Provide the [x, y] coordinate of the cell's center where the given text is located.  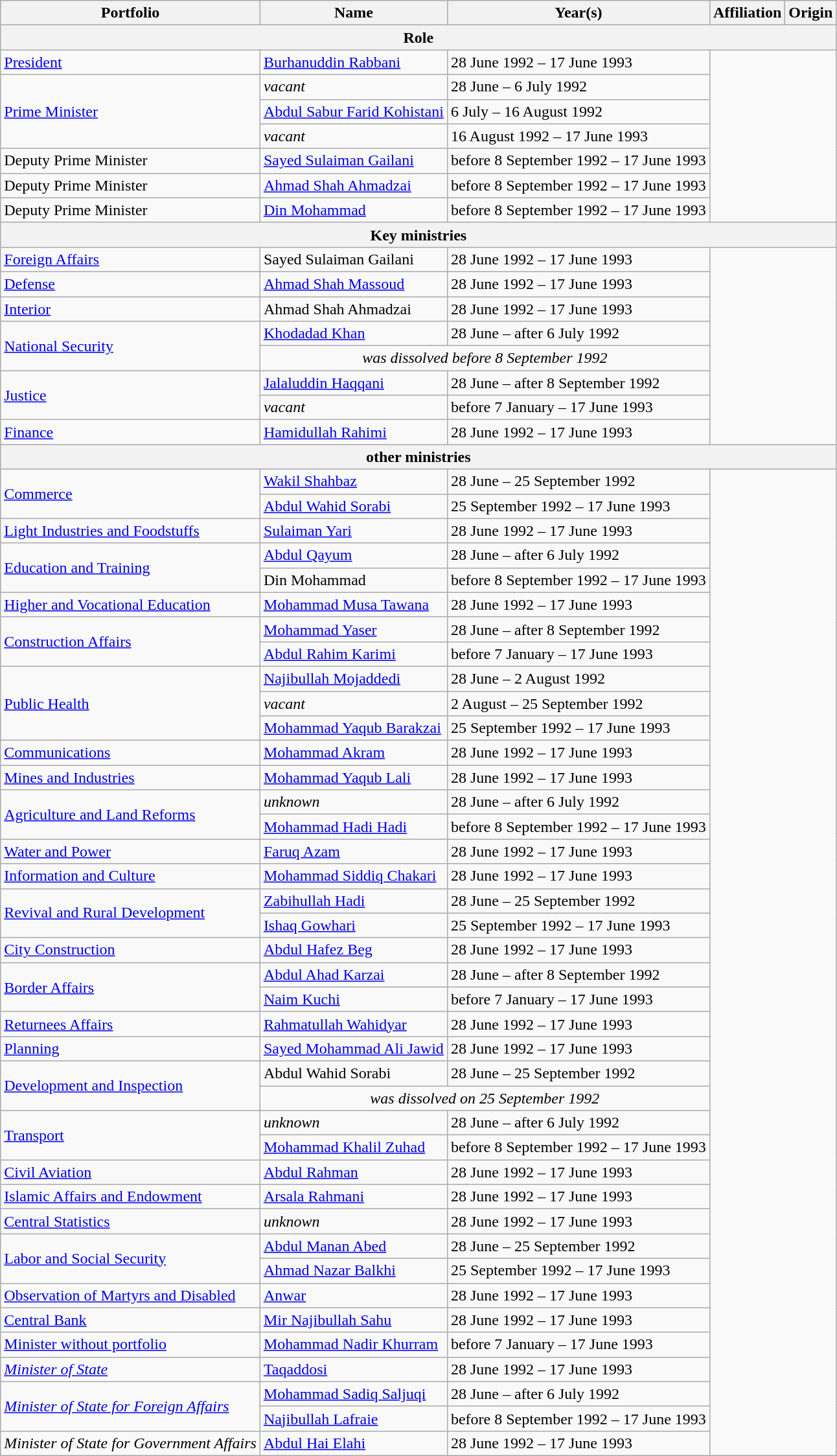
Arsala Rahmani [354, 1197]
Interior [131, 309]
Naim Kuchi [354, 999]
Planning [131, 1048]
Khodadad Khan [354, 334]
Wakil Shahbaz [354, 481]
Rahmatullah Wahidyar [354, 1024]
Abdul Ahad Karzai [354, 975]
Communications [131, 753]
Sulaiman Yari [354, 531]
Sayed Mohammad Ali Jawid [354, 1048]
Labor and Social Security [131, 1258]
Mohammad Khalil Zuhad [354, 1148]
Construction Affairs [131, 641]
28 June – 2 August 1992 [578, 678]
Abdul Rahman [354, 1172]
Najibullah Mojaddedi [354, 678]
Abdul Hafez Beg [354, 950]
Development and Inspection [131, 1085]
Mir Najibullah Sahu [354, 1320]
Ishaq Gowhari [354, 925]
Abdul Manan Abed [354, 1246]
Mohammad Nadir Khurram [354, 1345]
Defense [131, 284]
Light Industries and Foodstuffs [131, 531]
Islamic Affairs and Endowment [131, 1197]
Foreign Affairs [131, 259]
Year(s) [578, 13]
National Security [131, 346]
Water and Power [131, 851]
Faruq Azam [354, 851]
Minister of State [131, 1369]
Central Bank [131, 1320]
Zabihullah Hadi [354, 901]
was dissolved on 25 September 1992 [485, 1098]
Finance [131, 432]
Mohammad Musa Tawana [354, 605]
Hamidullah Rahimi [354, 432]
Revival and Rural Development [131, 913]
Affiliation [747, 13]
Border Affairs [131, 987]
Key ministries [418, 235]
Observation of Martyrs and Disabled [131, 1295]
Returnees Affairs [131, 1024]
Mohammad Yaqub Lali [354, 778]
6 July – 16 August 1992 [578, 111]
Abdul Qayum [354, 555]
Jalaluddin Haqqani [354, 383]
28 June – 6 July 1992 [578, 87]
Information and Culture [131, 876]
Role [418, 38]
Civil Aviation [131, 1172]
Agriculture and Land Reforms [131, 815]
Portfolio [131, 13]
Minister of State for Foreign Affairs [131, 1406]
Minister without portfolio [131, 1345]
Abdul Hai Elahi [354, 1443]
City Construction [131, 950]
Abdul Rahim Karimi [354, 654]
Anwar [354, 1295]
Najibullah Lafraie [354, 1418]
Mines and Industries [131, 778]
Mohammad Yaqub Barakzai [354, 728]
President [131, 62]
Public Health [131, 703]
Prime Minister [131, 111]
Education and Training [131, 568]
Minister of State for Government Affairs [131, 1443]
Commerce [131, 494]
Transport [131, 1135]
Origin [811, 13]
Ahmad Nazar Balkhi [354, 1271]
Mohammad Akram [354, 753]
Abdul Sabur Farid Kohistani [354, 111]
Central Statistics [131, 1221]
Mohammad Yaser [354, 629]
Justice [131, 395]
Higher and Vocational Education [131, 605]
Mohammad Hadi Hadi [354, 827]
other ministries [418, 457]
Ahmad Shah Massoud [354, 284]
Name [354, 13]
Mohammad Siddiq Chakari [354, 876]
Burhanuddin Rabbani [354, 62]
was dissolved before 8 September 1992 [485, 358]
16 August 1992 – 17 June 1993 [578, 136]
Mohammad Sadiq Saljuqi [354, 1394]
Taqaddosi [354, 1369]
2 August – 25 September 1992 [578, 703]
